Capture the cell that displays the provided text and extract its (X, Y) central coordinate. 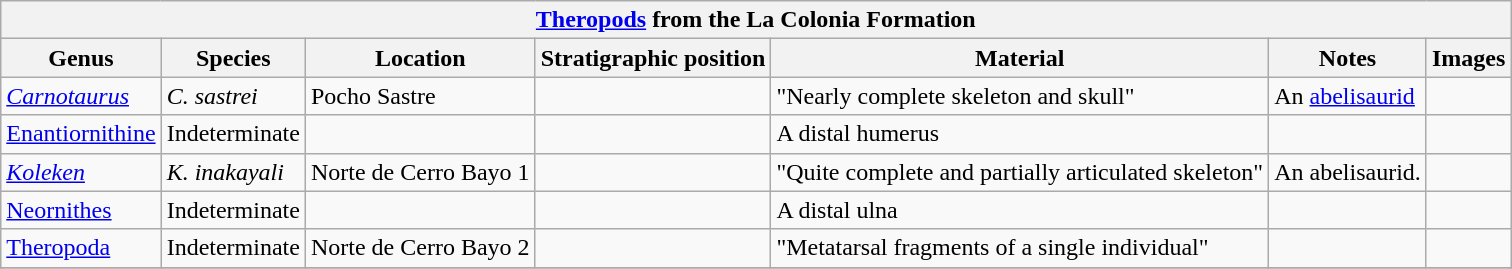
Carnotaurus (81, 96)
Stratigraphic position (653, 58)
K. inakayali (233, 172)
Norte de Cerro Bayo 1 (420, 172)
"Quite complete and partially articulated skeleton" (1020, 172)
Species (233, 58)
"Metatarsal fragments of a single individual" (1020, 248)
A distal ulna (1020, 210)
"Nearly complete skeleton and skull" (1020, 96)
Theropods from the La Colonia Formation (756, 20)
Material (1020, 58)
C. sastrei (233, 96)
An abelisaurid. (1348, 172)
An abelisaurid (1348, 96)
Genus (81, 58)
Koleken (81, 172)
A distal humerus (1020, 134)
Location (420, 58)
Pocho Sastre (420, 96)
Images (1468, 58)
Norte de Cerro Bayo 2 (420, 248)
Neornithes (81, 210)
Notes (1348, 58)
Enantiornithine (81, 134)
Theropoda (81, 248)
